Return the [X, Y] coordinate for the center point of the cell that contains the specified text.  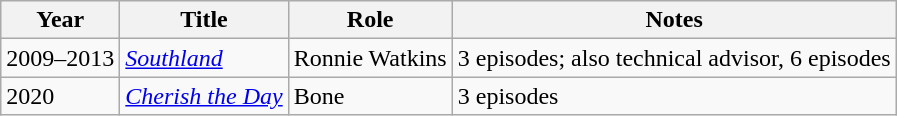
Cherish the Day [204, 96]
3 episodes; also technical advisor, 6 episodes [674, 58]
3 episodes [674, 96]
Role [370, 20]
Southland [204, 58]
2009–2013 [60, 58]
Year [60, 20]
Notes [674, 20]
Ronnie Watkins [370, 58]
Bone [370, 96]
2020 [60, 96]
Title [204, 20]
